Pinpoint the cell where the given text exists, returning its (x, y) midpoint coordinate. 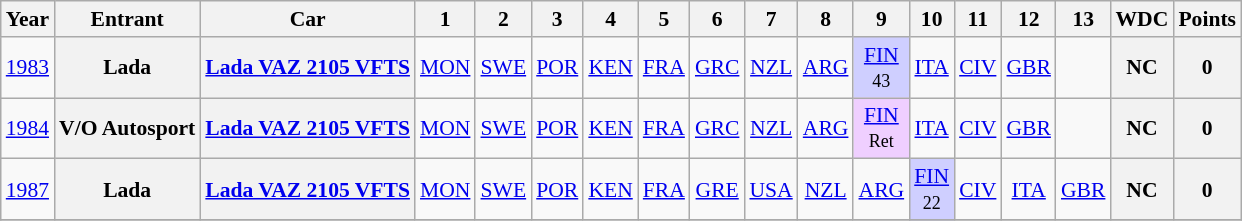
5 (664, 19)
1984 (28, 128)
1 (446, 19)
4 (610, 19)
11 (978, 19)
13 (1084, 19)
FINRet (881, 128)
6 (718, 19)
1983 (28, 68)
Car (308, 19)
Entrant (127, 19)
12 (1028, 19)
GRE (718, 190)
1987 (28, 190)
USA (770, 190)
FIN43 (881, 68)
Year (28, 19)
3 (557, 19)
V/O Autosport (127, 128)
WDC (1142, 19)
FIN22 (932, 190)
8 (826, 19)
Points (1207, 19)
2 (503, 19)
10 (932, 19)
7 (770, 19)
9 (881, 19)
